Search for the cell housing the specified text and yield its (x, y) center coordinate. 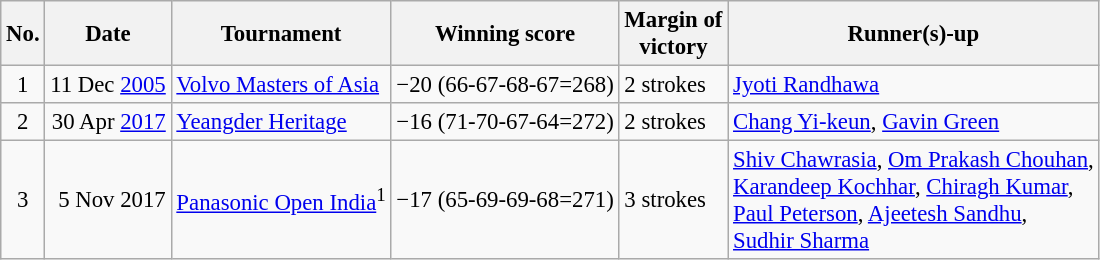
−20 (66-67-68-67=268) (505, 85)
Winning score (505, 34)
Shiv Chawrasia, Om Prakash Chouhan, Karandeep Kochhar, Chiragh Kumar, Paul Peterson, Ajeetesh Sandhu, Sudhir Sharma (914, 200)
No. (23, 34)
Volvo Masters of Asia (281, 85)
Jyoti Randhawa (914, 85)
Date (108, 34)
5 Nov 2017 (108, 200)
3 strokes (674, 200)
Margin ofvictory (674, 34)
2 (23, 122)
1 (23, 85)
−17 (65-69-69-68=271) (505, 200)
−16 (71-70-67-64=272) (505, 122)
11 Dec 2005 (108, 85)
Panasonic Open India1 (281, 200)
Yeangder Heritage (281, 122)
3 (23, 200)
Tournament (281, 34)
30 Apr 2017 (108, 122)
Runner(s)-up (914, 34)
Chang Yi-keun, Gavin Green (914, 122)
